Detect which cell encompasses the target text, then output its (X, Y) center coordinate. 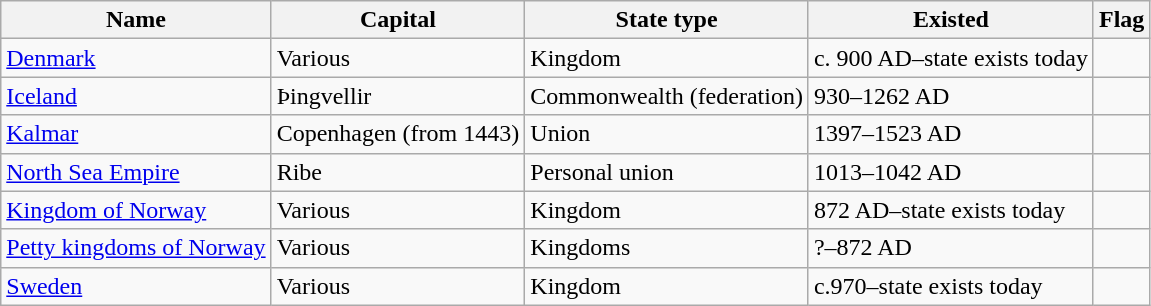
Denmark (136, 58)
930–1262 AD (950, 96)
Copenhagen (from 1443) (398, 134)
Capital (398, 20)
Sweden (136, 286)
1013–1042 AD (950, 172)
State type (667, 20)
North Sea Empire (136, 172)
Kalmar (136, 134)
Petty kingdoms of Norway (136, 248)
Personal union (667, 172)
Kingdoms (667, 248)
Þingvellir (398, 96)
c.970–state exists today (950, 286)
?–872 AD (950, 248)
Kingdom of Norway (136, 210)
Union (667, 134)
Flag (1121, 20)
Iceland (136, 96)
1397–1523 AD (950, 134)
872 AD–state exists today (950, 210)
Ribe (398, 172)
Commonwealth (federation) (667, 96)
c. 900 AD–state exists today (950, 58)
Name (136, 20)
Existed (950, 20)
